Output the [x, y] coordinate of the center of the cell containing the given text.  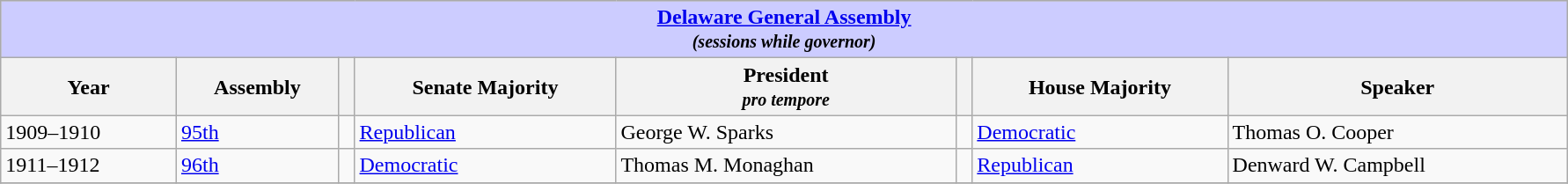
Assembly [257, 86]
Speaker [1397, 86]
House Majority [1100, 86]
95th [257, 132]
Senate Majority [486, 86]
Thomas O. Cooper [1397, 132]
George W. Sparks [786, 132]
1909–1910 [89, 132]
Presidentpro tempore [786, 86]
Thomas M. Monaghan [786, 166]
Year [89, 86]
96th [257, 166]
Denward W. Campbell [1397, 166]
Delaware General Assembly (sessions while governor) [785, 30]
1911–1912 [89, 166]
